From the cell containing the given text, extract its center point as (x, y) coordinate. 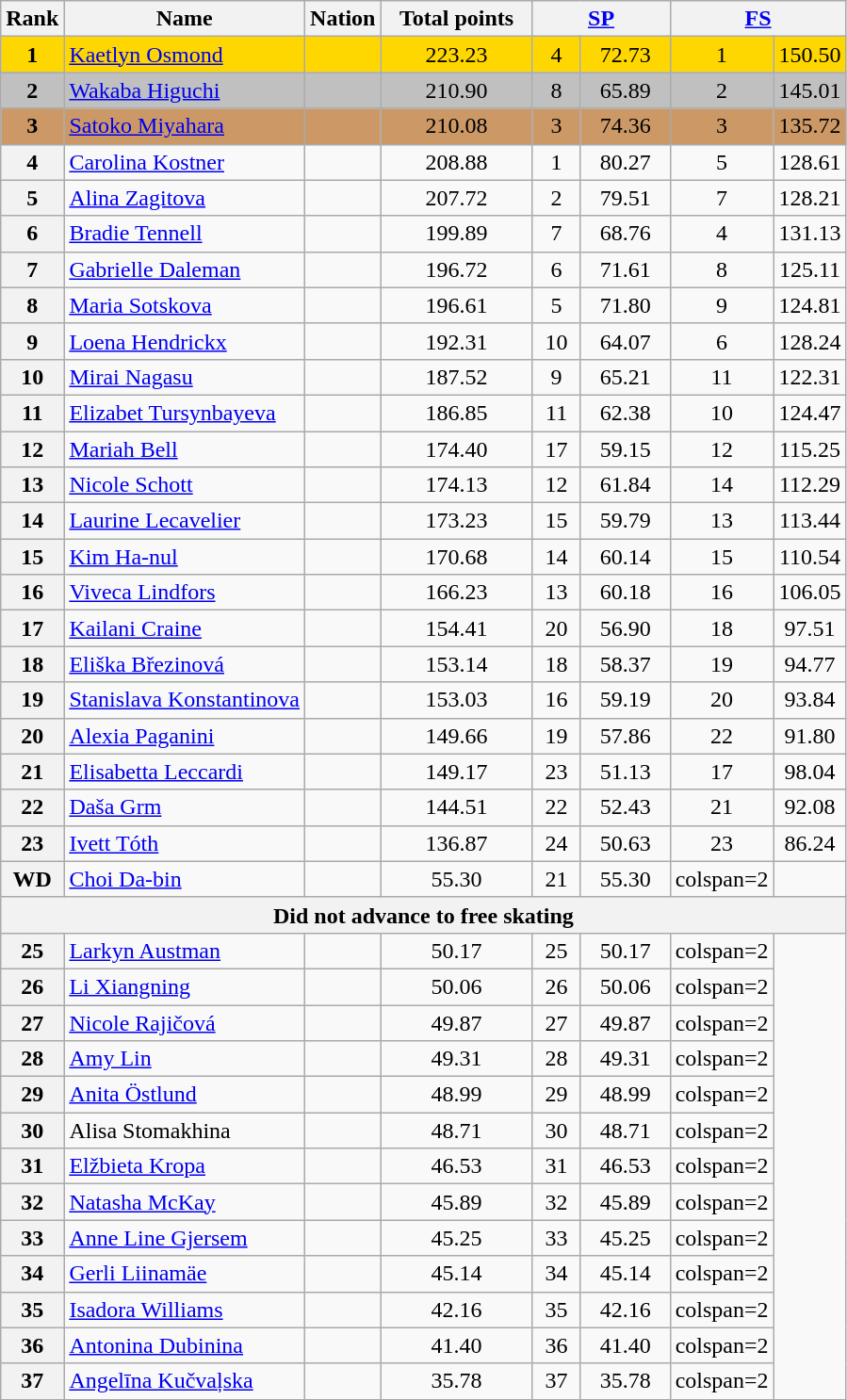
Ivett Tóth (185, 843)
98.04 (810, 772)
59.79 (626, 521)
Wakaba Higuchi (185, 90)
210.08 (456, 126)
94.77 (810, 664)
128.21 (810, 198)
Elisabetta Leccardi (185, 772)
62.38 (626, 413)
80.27 (626, 162)
68.76 (626, 234)
Kim Ha-nul (185, 557)
115.25 (810, 449)
51.13 (626, 772)
Gabrielle Daleman (185, 269)
196.72 (456, 269)
Alina Zagitova (185, 198)
74.36 (626, 126)
Viveca Lindfors (185, 593)
Total points (456, 19)
Alexia Paganini (185, 736)
Loena Hendrickx (185, 341)
Daša Grm (185, 807)
Kaetlyn Osmond (185, 55)
60.18 (626, 593)
86.24 (810, 843)
Mariah Bell (185, 449)
Did not advance to free skating (424, 915)
136.87 (456, 843)
60.14 (626, 557)
Angelīna Kučvaļska (185, 1381)
Elizabet Tursynbayeva (185, 413)
154.41 (456, 628)
Gerli Liinamäe (185, 1274)
Li Xiangning (185, 986)
196.61 (456, 305)
113.44 (810, 521)
WD (32, 879)
210.90 (456, 90)
144.51 (456, 807)
71.80 (626, 305)
174.13 (456, 485)
110.54 (810, 557)
153.14 (456, 664)
Mirai Nagasu (185, 377)
208.88 (456, 162)
Amy Lin (185, 1059)
50.63 (626, 843)
Elžbieta Kropa (185, 1166)
Rank (32, 19)
79.51 (626, 198)
192.31 (456, 341)
Natasha McKay (185, 1202)
92.08 (810, 807)
56.90 (626, 628)
58.37 (626, 664)
52.43 (626, 807)
65.21 (626, 377)
173.23 (456, 521)
125.11 (810, 269)
Laurine Lecavelier (185, 521)
97.51 (810, 628)
Nation (343, 19)
59.19 (626, 700)
128.61 (810, 162)
106.05 (810, 593)
149.17 (456, 772)
93.84 (810, 700)
223.23 (456, 55)
187.52 (456, 377)
166.23 (456, 593)
65.89 (626, 90)
170.68 (456, 557)
150.50 (810, 55)
Anne Line Gjersem (185, 1238)
Isadora Williams (185, 1310)
Choi Da-bin (185, 879)
128.24 (810, 341)
Antonina Dubinina (185, 1345)
Nicole Rajičová (185, 1022)
124.81 (810, 305)
Anita Östlund (185, 1095)
72.73 (626, 55)
Carolina Kostner (185, 162)
59.15 (626, 449)
135.72 (810, 126)
149.66 (456, 736)
199.89 (456, 234)
207.72 (456, 198)
61.84 (626, 485)
131.13 (810, 234)
Larkyn Austman (185, 951)
122.31 (810, 377)
Satoko Miyahara (185, 126)
Eliška Březinová (185, 664)
Name (185, 19)
174.40 (456, 449)
24 (556, 843)
Kailani Craine (185, 628)
124.47 (810, 413)
112.29 (810, 485)
Stanislava Konstantinova (185, 700)
SP (601, 19)
Maria Sotskova (185, 305)
153.03 (456, 700)
186.85 (456, 413)
91.80 (810, 736)
57.86 (626, 736)
Nicole Schott (185, 485)
Alisa Stomakhina (185, 1131)
64.07 (626, 341)
145.01 (810, 90)
FS (757, 19)
Bradie Tennell (185, 234)
71.61 (626, 269)
